Find where the given text appears and provide that cell's center as [x, y] coordinate. 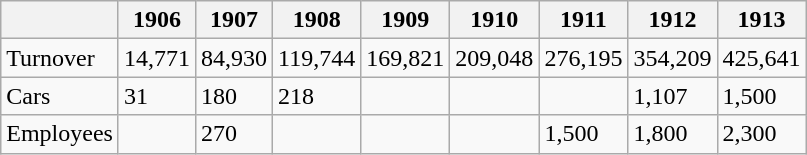
1,800 [672, 134]
2,300 [762, 134]
1,107 [672, 96]
1913 [762, 20]
169,821 [406, 58]
Turnover [60, 58]
84,930 [234, 58]
Cars [60, 96]
1911 [584, 20]
1908 [317, 20]
119,744 [317, 58]
209,048 [494, 58]
1910 [494, 20]
276,195 [584, 58]
180 [234, 96]
425,641 [762, 58]
354,209 [672, 58]
1909 [406, 20]
270 [234, 134]
218 [317, 96]
1907 [234, 20]
14,771 [156, 58]
31 [156, 96]
Employees [60, 134]
1912 [672, 20]
1906 [156, 20]
